Identify which cell holds the provided text, then report its (x, y) central coordinate. 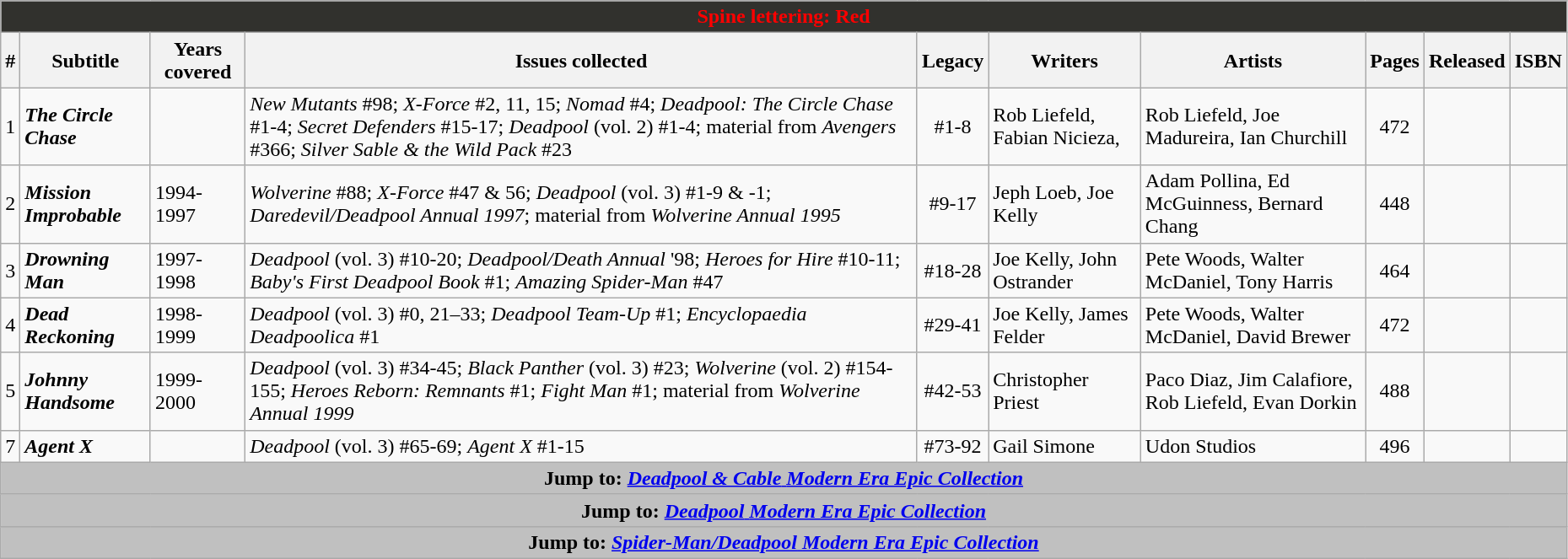
Years covered (197, 61)
Paco Diaz, Jim Calafiore, Rob Liefeld, Evan Dorkin (1253, 391)
Legacy (952, 61)
Drowning Man (86, 270)
Deadpool (vol. 3) #10-20; Deadpool/Death Annual '98; Heroes for Hire #10-11; Baby's First Deadpool Book #1; Amazing Spider-Man #47 (582, 270)
Adam Pollina, Ed McGuinness, Bernard Chang (1253, 204)
#29-41 (952, 325)
#18-28 (952, 270)
448 (1395, 204)
3 (10, 270)
Johnny Handsome (86, 391)
Rob Liefeld, Fabian Nicieza, (1064, 126)
ISBN (1538, 61)
464 (1395, 270)
Agent X (86, 446)
2 (10, 204)
Issues collected (582, 61)
Pete Woods, Walter McDaniel, David Brewer (1253, 325)
Joe Kelly, John Ostrander (1064, 270)
Jump to: Spider-Man/Deadpool Modern Era Epic Collection (784, 542)
Dead Reckoning (86, 325)
Pages (1395, 61)
1999-2000 (197, 391)
Deadpool (vol. 3) #65-69; Agent X #1-15 (582, 446)
Gail Simone (1064, 446)
Wolverine #88; X-Force #47 & 56; Deadpool (vol. 3) #1-9 & -1; Daredevil/Deadpool Annual 1997; material from Wolverine Annual 1995 (582, 204)
1998-1999 (197, 325)
Spine lettering: Red (784, 17)
Writers (1064, 61)
Rob Liefeld, Joe Madureira, Ian Churchill (1253, 126)
# (10, 61)
#42-53 (952, 391)
496 (1395, 446)
Jeph Loeb, Joe Kelly (1064, 204)
5 (10, 391)
Christopher Priest (1064, 391)
Deadpool (vol. 3) #0, 21–33; Deadpool Team-Up #1; Encyclopaedia Deadpoolica #1 (582, 325)
488 (1395, 391)
#73-92 (952, 446)
Joe Kelly, James Felder (1064, 325)
Jump to: Deadpool & Cable Modern Era Epic Collection (784, 478)
1994-1997 (197, 204)
Pete Woods, Walter McDaniel, Tony Harris (1253, 270)
Subtitle (86, 61)
1997-1998 (197, 270)
4 (10, 325)
7 (10, 446)
#1-8 (952, 126)
Released (1467, 61)
The Circle Chase (86, 126)
Jump to: Deadpool Modern Era Epic Collection (784, 510)
Mission Improbable (86, 204)
Udon Studios (1253, 446)
1 (10, 126)
Artists (1253, 61)
#9-17 (952, 204)
